Return the [x, y] coordinate for the center point of the cell that contains the specified text.  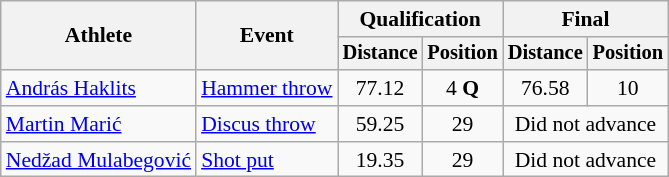
76.58 [546, 88]
Did not advance [586, 124]
Final [586, 19]
András Haklits [98, 88]
59.25 [380, 124]
Discus throw [266, 124]
Athlete [98, 36]
29 [462, 124]
77.12 [380, 88]
10 [628, 88]
Qualification [420, 19]
4 Q [462, 88]
Martin Marić [98, 124]
Hammer throw [266, 88]
Event [266, 36]
